Provide the [X, Y] coordinate of the cell's center where the given text is located.  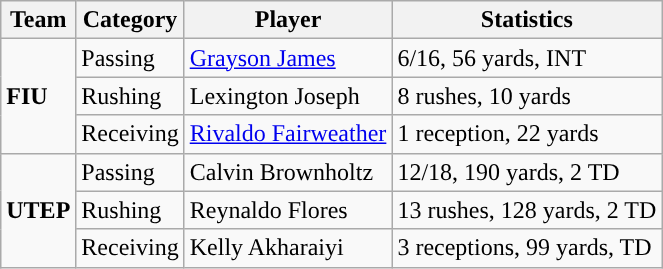
Grayson James [288, 58]
3 receptions, 99 yards, TD [527, 248]
Kelly Akharaiyi [288, 248]
13 rushes, 128 yards, 2 TD [527, 210]
Player [288, 20]
Team [38, 20]
Lexington Joseph [288, 96]
FIU [38, 96]
12/18, 190 yards, 2 TD [527, 172]
Calvin Brownholtz [288, 172]
Statistics [527, 20]
1 reception, 22 yards [527, 134]
Category [130, 20]
8 rushes, 10 yards [527, 96]
UTEP [38, 210]
Rivaldo Fairweather [288, 134]
6/16, 56 yards, INT [527, 58]
Reynaldo Flores [288, 210]
